From the cell containing the given text, extract its center point as (X, Y) coordinate. 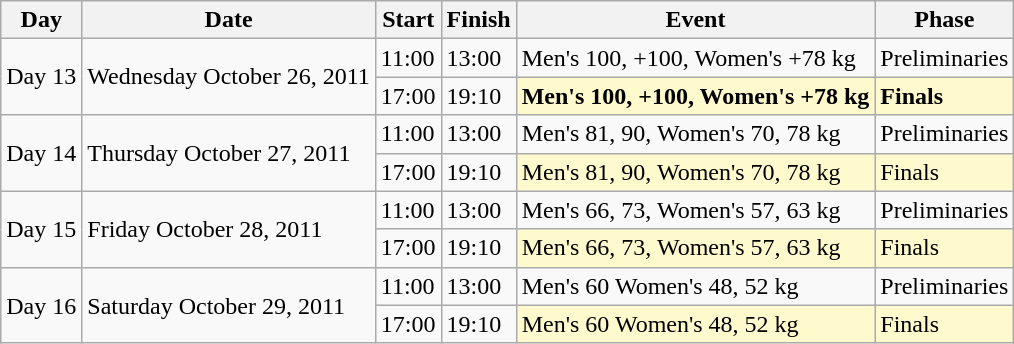
Saturday October 29, 2011 (229, 305)
Start (408, 20)
Date (229, 20)
Wednesday October 26, 2011 (229, 77)
Finish (478, 20)
Event (696, 20)
Day 15 (42, 229)
Friday October 28, 2011 (229, 229)
Day 16 (42, 305)
Day 13 (42, 77)
Thursday October 27, 2011 (229, 153)
Day (42, 20)
Phase (944, 20)
Day 14 (42, 153)
